Search for the cell housing the specified text and yield its [X, Y] center coordinate. 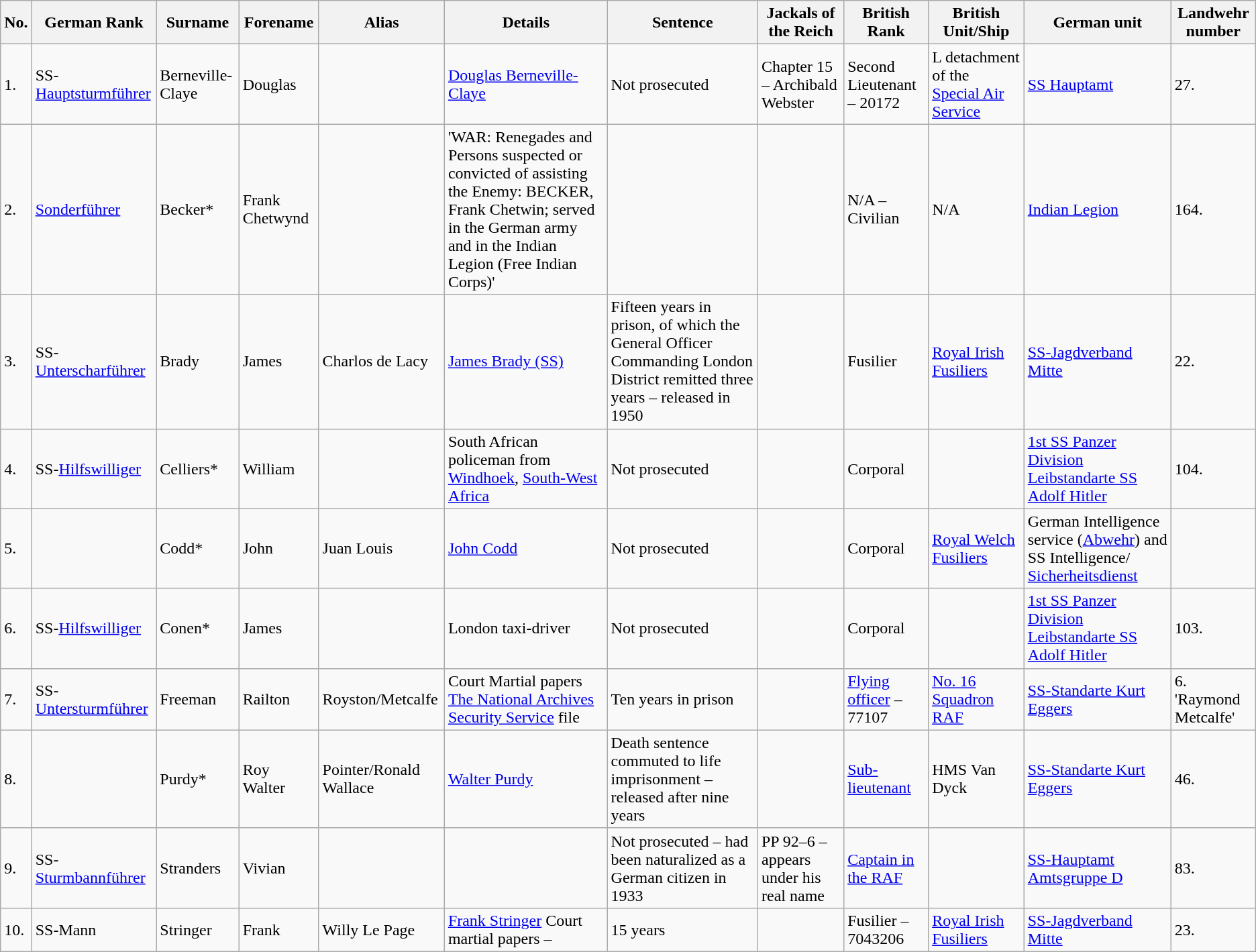
23. [1213, 930]
6. 'Raymond Metcalfe' [1213, 699]
Celliers* [197, 468]
104. [1213, 468]
William [279, 468]
103. [1213, 628]
1. [16, 85]
Forename [279, 23]
Second Lieutenant – 20172 [886, 85]
8. [16, 779]
6. [16, 628]
15 years [682, 930]
Sonderführer [94, 209]
Fifteen years in prison, of which the General Officer Commanding London District remitted three years – released in 1950 [682, 362]
Railton [279, 699]
Indian Legion [1098, 209]
Landwehr number [1213, 23]
Royston/Metcalfe [381, 699]
Court Martial papers The National Archives Security Service file [526, 699]
HMS Van Dyck [977, 779]
10. [16, 930]
SS-Unterscharführer [94, 362]
N/A – Civilian [886, 209]
London taxi-driver [526, 628]
SS-Hauptamt Amtsgruppe D [1098, 868]
Sentence [682, 23]
Roy Walter [279, 779]
Flying officer – 77107 [886, 699]
22. [1213, 362]
Surname [197, 23]
Frank [279, 930]
British Rank [886, 23]
Stringer [197, 930]
Ten years in prison [682, 699]
164. [1213, 209]
Details [526, 23]
John [279, 549]
Frank Stringer Court martial papers – [526, 930]
Death sentence commuted to life imprisonment – released after nine years [682, 779]
SS Hauptamt [1098, 85]
Alias [381, 23]
Juan Louis [381, 549]
Codd* [197, 549]
Charlos de Lacy [381, 362]
PP 92–6 – appears under his real name [800, 868]
Captain in the RAF [886, 868]
Not prosecuted – had been naturalized as a German citizen in 1933 [682, 868]
L detachment of the Special Air Service [977, 85]
SS-Hauptsturmführer [94, 85]
James Brady (SS) [526, 362]
German Rank [94, 23]
Douglas Berneville-Claye [526, 85]
83. [1213, 868]
Purdy* [197, 779]
Douglas [279, 85]
Walter Purdy [526, 779]
Brady [197, 362]
Berneville-Claye [197, 85]
Sub-lieutenant [886, 779]
SS-Sturmbannführer [94, 868]
Frank Chetwynd [279, 209]
46. [1213, 779]
SS-Untersturmführer [94, 699]
Conen* [197, 628]
Vivian [279, 868]
Fusilier [886, 362]
27. [1213, 85]
9. [16, 868]
No. [16, 23]
7. [16, 699]
No. 16 Squadron RAF [977, 699]
John Codd [526, 549]
Willy Le Page [381, 930]
5. [16, 549]
Stranders [197, 868]
Royal Welch Fusiliers [977, 549]
South African policeman from Windhoek, South-West Africa [526, 468]
N/A [977, 209]
SS-Mann [94, 930]
Becker* [197, 209]
Freeman [197, 699]
3. [16, 362]
German Intelligence service (Abwehr) and SS Intelligence/ Sicherheitsdienst [1098, 549]
Jackals of the Reich [800, 23]
2. [16, 209]
German unit [1098, 23]
Pointer/Ronald Wallace [381, 779]
Chapter 15 – Archibald Webster [800, 85]
4. [16, 468]
British Unit/Ship [977, 23]
Fusilier – 7043206 [886, 930]
